Search for the cell housing the specified text and yield its [x, y] center coordinate. 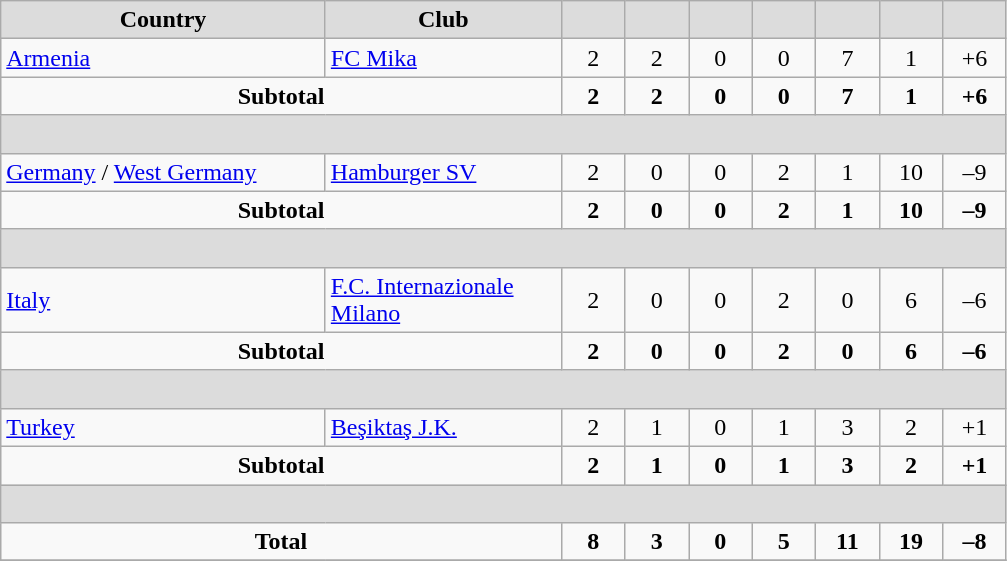
8 [593, 542]
Germany / West Germany [164, 172]
Country [164, 20]
Turkey [164, 427]
11 [848, 542]
5 [784, 542]
Club [443, 20]
Hamburger SV [443, 172]
–8 [975, 542]
Armenia [164, 58]
F.C. Internazionale Milano [443, 300]
Italy [164, 300]
19 [911, 542]
Total [282, 542]
FC Mika [443, 58]
Beşiktaş J.K. [443, 427]
